Output the (x, y) coordinate of the center of the cell containing the given text.  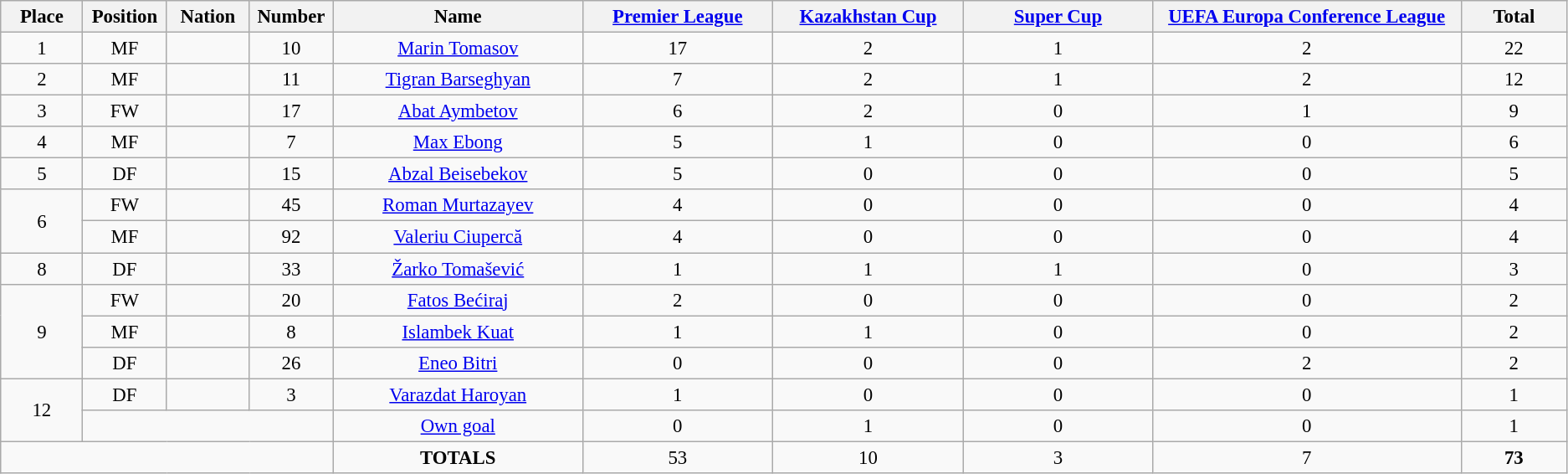
15 (291, 174)
Islambek Kuat (459, 332)
Roman Murtazayev (459, 205)
73 (1514, 457)
Kazakhstan Cup (869, 17)
Abat Aymbetov (459, 111)
Max Ebong (459, 142)
26 (291, 363)
Total (1514, 17)
UEFA Europa Conference League (1307, 17)
Žarko Tomašević (459, 269)
92 (291, 237)
20 (291, 300)
TOTALS (459, 457)
Nation (208, 17)
45 (291, 205)
53 (678, 457)
Abzal Beisebekov (459, 174)
Fatos Bećiraj (459, 300)
Tigran Barseghyan (459, 80)
Name (459, 17)
Own goal (459, 426)
Position (125, 17)
Super Cup (1058, 17)
Premier League (678, 17)
Marin Tomasov (459, 49)
11 (291, 80)
22 (1514, 49)
Place (42, 17)
Eneo Bitri (459, 363)
Number (291, 17)
33 (291, 269)
Varazdat Haroyan (459, 394)
Valeriu Ciupercă (459, 237)
